For the text-containing cell, return its midpoint in [X, Y] coordinate format. 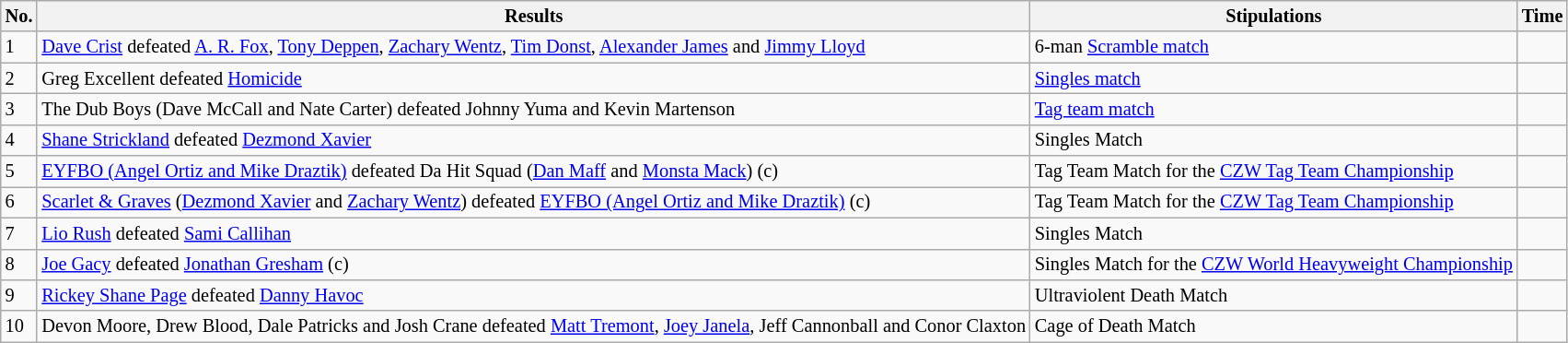
Devon Moore, Drew Blood, Dale Patricks and Josh Crane defeated Matt Tremont, Joey Janela, Jeff Cannonball and Conor Claxton [533, 326]
4 [19, 140]
8 [19, 265]
6-man Scramble match [1274, 47]
Rickey Shane Page defeated Danny Havoc [533, 295]
1 [19, 47]
Singles match [1274, 78]
9 [19, 295]
Dave Crist defeated A. R. Fox, Tony Deppen, Zachary Wentz, Tim Donst, Alexander James and Jimmy Lloyd [533, 47]
Lio Rush defeated Sami Callihan [533, 233]
Cage of Death Match [1274, 326]
EYFBO (Angel Ortiz and Mike Draztik) defeated Da Hit Squad (Dan Maff and Monsta Mack) (c) [533, 171]
6 [19, 202]
Time [1543, 16]
The Dub Boys (Dave McCall and Nate Carter) defeated Johnny Yuma and Kevin Martenson [533, 109]
2 [19, 78]
10 [19, 326]
Ultraviolent Death Match [1274, 295]
Scarlet & Graves (Dezmond Xavier and Zachary Wentz) defeated EYFBO (Angel Ortiz and Mike Draztik) (c) [533, 202]
No. [19, 16]
Tag team match [1274, 109]
3 [19, 109]
Results [533, 16]
Shane Strickland defeated Dezmond Xavier [533, 140]
Joe Gacy defeated Jonathan Gresham (c) [533, 265]
Greg Excellent defeated Homicide [533, 78]
5 [19, 171]
Stipulations [1274, 16]
7 [19, 233]
Singles Match for the CZW World Heavyweight Championship [1274, 265]
